Detect which cell encompasses the target text, then output its (x, y) center coordinate. 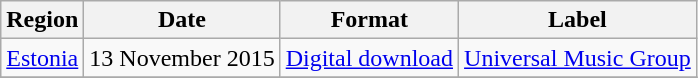
13 November 2015 (182, 58)
Date (182, 20)
Digital download (369, 58)
Estonia (42, 58)
Region (42, 20)
Label (578, 20)
Universal Music Group (578, 58)
Format (369, 20)
